For the text-containing cell, return its midpoint in [X, Y] coordinate format. 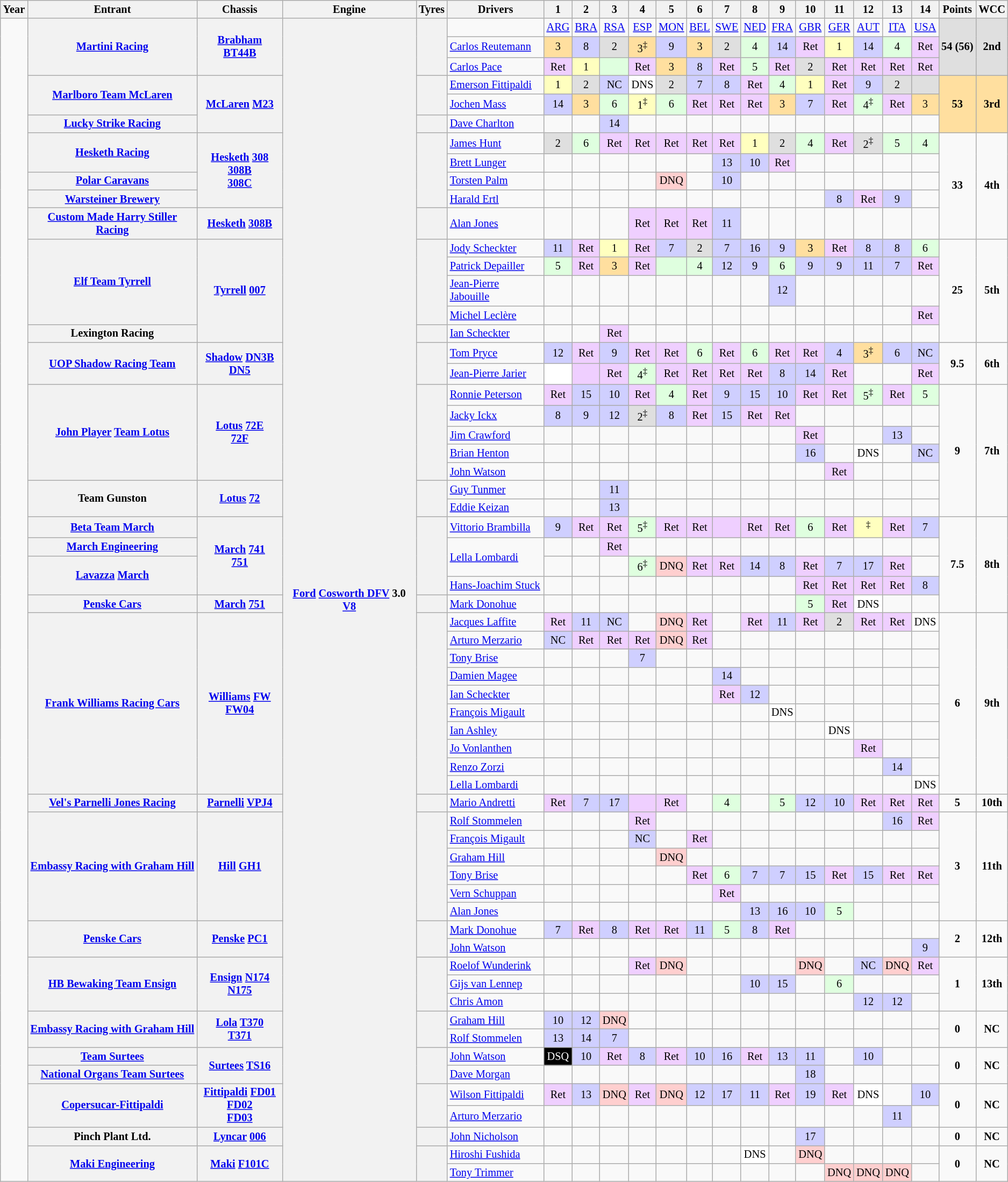
Hesketh 308308B308C [240, 170]
Lexington Racing [112, 333]
Hesketh Racing [112, 153]
Shadow DN3BDN5 [240, 363]
Michel Leclère [496, 315]
19 [810, 1094]
Dave Charlton [496, 124]
March 741751 [240, 555]
Lavazza March [112, 575]
Jacques Laffite [496, 622]
Jo Vonlanthen [496, 749]
Brett Lunger [496, 162]
Brian Henton [496, 453]
BEL [699, 27]
1‡ [642, 104]
Martini Racing [112, 47]
Hans-Joachim Stuck [496, 586]
54 (56) [957, 47]
3rd [992, 104]
Engine [349, 9]
ARG [558, 27]
Points [957, 9]
Damien Magee [496, 676]
8th [992, 565]
Year [14, 9]
Ford Cosworth DFV 3.0 V8 [349, 600]
Chassis [240, 9]
Tyres [432, 9]
Jim Crawford [496, 435]
10th [992, 803]
Tony Trimmer [496, 1172]
Drivers [496, 9]
Carlos Pace [496, 67]
Renzo Zorzi [496, 767]
MON [671, 27]
Vittorio Brambilla [496, 527]
6th [992, 363]
Brabham BT44B [240, 47]
Polar Caravans [112, 181]
Lola T370T371 [240, 1029]
AUT [868, 27]
33 [957, 186]
ITA [897, 27]
March 751 [240, 604]
FRA [782, 27]
James Hunt [496, 143]
Vel's Parnelli Jones Racing [112, 803]
McLaren M23 [240, 104]
HB Bewaking Team Ensign [112, 984]
9.5 [957, 363]
ESP [642, 27]
Tom Pryce [496, 353]
‡ [868, 527]
BRA [586, 27]
Lyncar 006 [240, 1136]
Penske PC1 [240, 939]
GBR [810, 27]
USA [925, 27]
Lucky Strike Racing [112, 124]
13th [992, 984]
2nd [992, 47]
Jean-Pierre Jarier [496, 373]
Beta Team March [112, 527]
Pinch Plant Ltd. [112, 1136]
25 [957, 290]
Guy Tunmer [496, 489]
DSQ [558, 1056]
Jacky Ickx [496, 415]
Chris Amon [496, 1002]
7th [992, 450]
11th [992, 866]
Warsteiner Brewery [112, 199]
Jochen Mass [496, 104]
Maki F101C [240, 1164]
Harald Ertl [496, 199]
John Nicholson [496, 1136]
Frank Williams Racing Cars [112, 703]
Dave Morgan [496, 1074]
53 [957, 104]
Gijs van Lennep [496, 984]
12th [992, 939]
NED [755, 27]
Surtees TS16 [240, 1065]
Williams FWFW04 [240, 703]
Custom Made Harry Stiller Racing [112, 223]
9th [992, 703]
Jean-Pierre Jabouille [496, 290]
Vern Schuppan [496, 893]
7.5 [957, 565]
National Organs Team Surtees [112, 1074]
Ronnie Peterson [496, 395]
Copersucar-Fittipaldi [112, 1105]
4th [992, 186]
SWE [727, 27]
Elf Team Tyrrell [112, 282]
Team Gunston [112, 498]
5th [992, 290]
Lotus 72E72F [240, 432]
Torsten Palm [496, 181]
Maki Engineering [112, 1164]
RSA [614, 27]
Lotus 72 [240, 498]
Parnelli VPJ4 [240, 803]
Entrant [112, 9]
Hesketh 308B [240, 223]
Hiroshi Fushida [496, 1155]
Ian Ashley [496, 730]
Carlos Reutemann [496, 47]
Jody Scheckter [496, 248]
6‡ [642, 566]
UOP Shadow Racing Team [112, 363]
Eddie Keizan [496, 508]
Patrick Depailler [496, 266]
Hill GH1 [240, 866]
Team Surtees [112, 1056]
Fittipaldi FD01FD02FD03 [240, 1105]
18 [810, 1074]
John Player Team Lotus [112, 432]
Marlboro Team McLaren [112, 95]
Mario Andretti [496, 803]
March Engineering [112, 546]
Tyrrell 007 [240, 290]
Ensign N174N175 [240, 984]
GER [839, 27]
Roelof Wunderink [496, 966]
Emerson Fittipaldi [496, 84]
WCC [992, 9]
Wilson Fittipaldi [496, 1094]
